Return [x, y] of the center of cell containing provided text 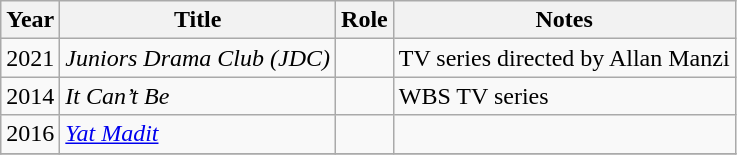
2021 [30, 58]
WBS TV series [564, 96]
Title [198, 20]
It Can’t Be [198, 96]
Yat Madit [198, 134]
2014 [30, 96]
Juniors Drama Club (JDC) [198, 58]
Role [365, 20]
Year [30, 20]
Notes [564, 20]
2016 [30, 134]
TV series directed by Allan Manzi [564, 58]
